Capture the cell that displays the provided text and extract its (x, y) central coordinate. 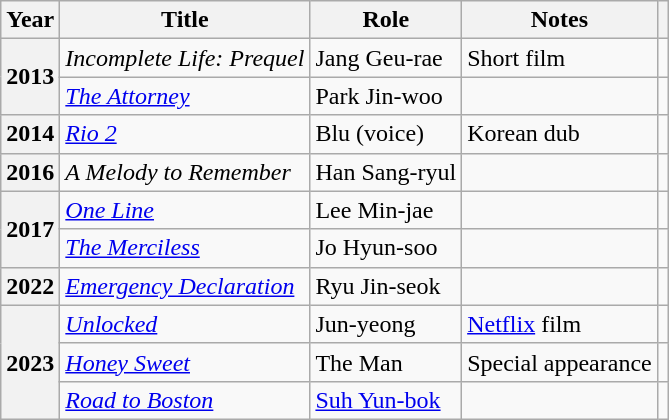
The Man (386, 362)
Netflix film (560, 324)
Unlocked (185, 324)
Jang Geu-rae (386, 58)
Incomplete Life: Prequel (185, 58)
One Line (185, 210)
Rio 2 (185, 134)
Short film (560, 58)
2013 (30, 77)
Han Sang-ryul (386, 172)
Blu (voice) (386, 134)
Title (185, 20)
2022 (30, 286)
2014 (30, 134)
Park Jin-woo (386, 96)
Special appearance (560, 362)
Korean dub (560, 134)
Notes (560, 20)
The Merciless (185, 248)
2016 (30, 172)
Honey Sweet (185, 362)
Jo Hyun-soo (386, 248)
Jun-yeong (386, 324)
Lee Min-jae (386, 210)
2017 (30, 229)
Year (30, 20)
A Melody to Remember (185, 172)
Road to Boston (185, 400)
2023 (30, 362)
The Attorney (185, 96)
Role (386, 20)
Emergency Declaration (185, 286)
Suh Yun-bok (386, 400)
Ryu Jin-seok (386, 286)
